Capture the cell that displays the provided text and extract its [X, Y] central coordinate. 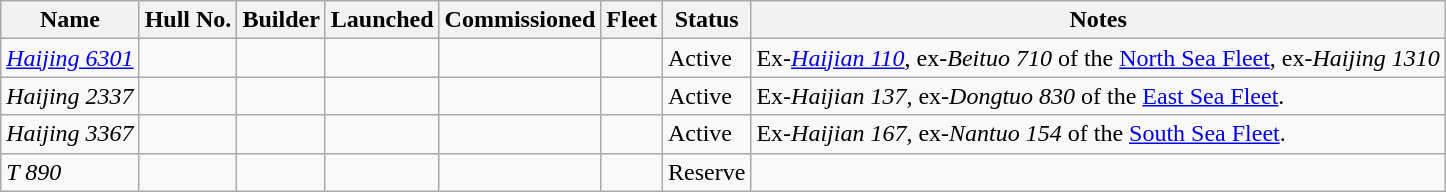
Ex-Haijian 167, ex-Nantuo 154 of the South Sea Fleet. [1098, 134]
Hull No. [188, 20]
Haijing 3367 [70, 134]
Name [70, 20]
Status [707, 20]
Ex-Haijian 137, ex-Dongtuo 830 of the East Sea Fleet. [1098, 96]
Notes [1098, 20]
T 890 [70, 172]
Haijing 6301 [70, 58]
Builder [281, 20]
Ex-Haijian 110, ex-Beituo 710 of the North Sea Fleet, ex-Haijing 1310 [1098, 58]
Fleet [632, 20]
Commissioned [520, 20]
Haijing 2337 [70, 96]
Launched [382, 20]
Reserve [707, 172]
